Extract the [x, y] coordinate from the center of the cell holding the provided text.  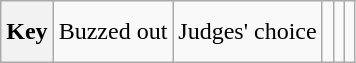
Judges' choice [248, 32]
Buzzed out [113, 32]
Key [27, 32]
